For the text-containing cell, return its midpoint in (X, Y) coordinate format. 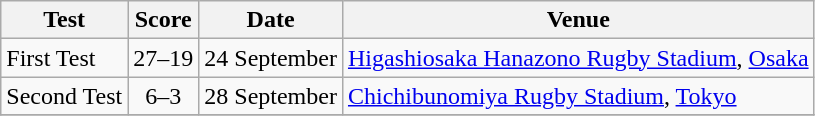
First Test (64, 58)
27–19 (164, 58)
24 September (271, 58)
Second Test (64, 96)
Score (164, 20)
6–3 (164, 96)
Higashiosaka Hanazono Rugby Stadium, Osaka (578, 58)
Date (271, 20)
Chichibunomiya Rugby Stadium, Tokyo (578, 96)
Test (64, 20)
28 September (271, 96)
Venue (578, 20)
